Pinpoint the cell where the given text exists, returning its (x, y) midpoint coordinate. 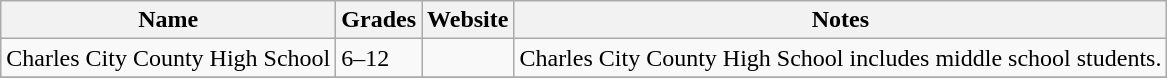
Name (168, 20)
Charles City County High School (168, 58)
Charles City County High School includes middle school students. (840, 58)
6–12 (379, 58)
Notes (840, 20)
Grades (379, 20)
Website (468, 20)
